For the text-containing cell, return its midpoint in [X, Y] coordinate format. 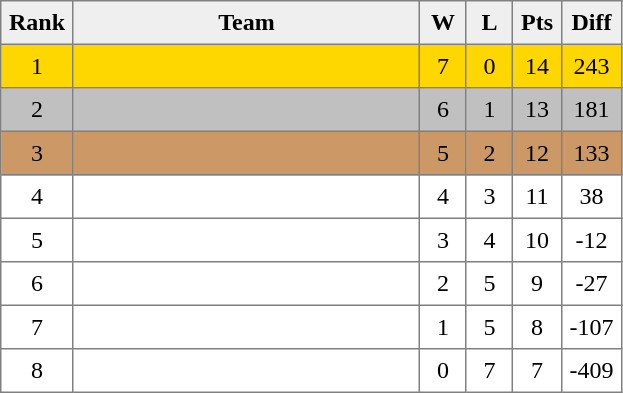
-107 [591, 327]
14 [537, 66]
11 [537, 197]
-409 [591, 371]
13 [537, 110]
181 [591, 110]
Pts [537, 23]
L [489, 23]
Rank [38, 23]
9 [537, 284]
10 [537, 240]
Team [246, 23]
243 [591, 66]
Diff [591, 23]
-12 [591, 240]
-27 [591, 284]
38 [591, 197]
133 [591, 153]
W [443, 23]
12 [537, 153]
